Scan for the cell matching the given text and deliver its (X, Y) coordinate at center. 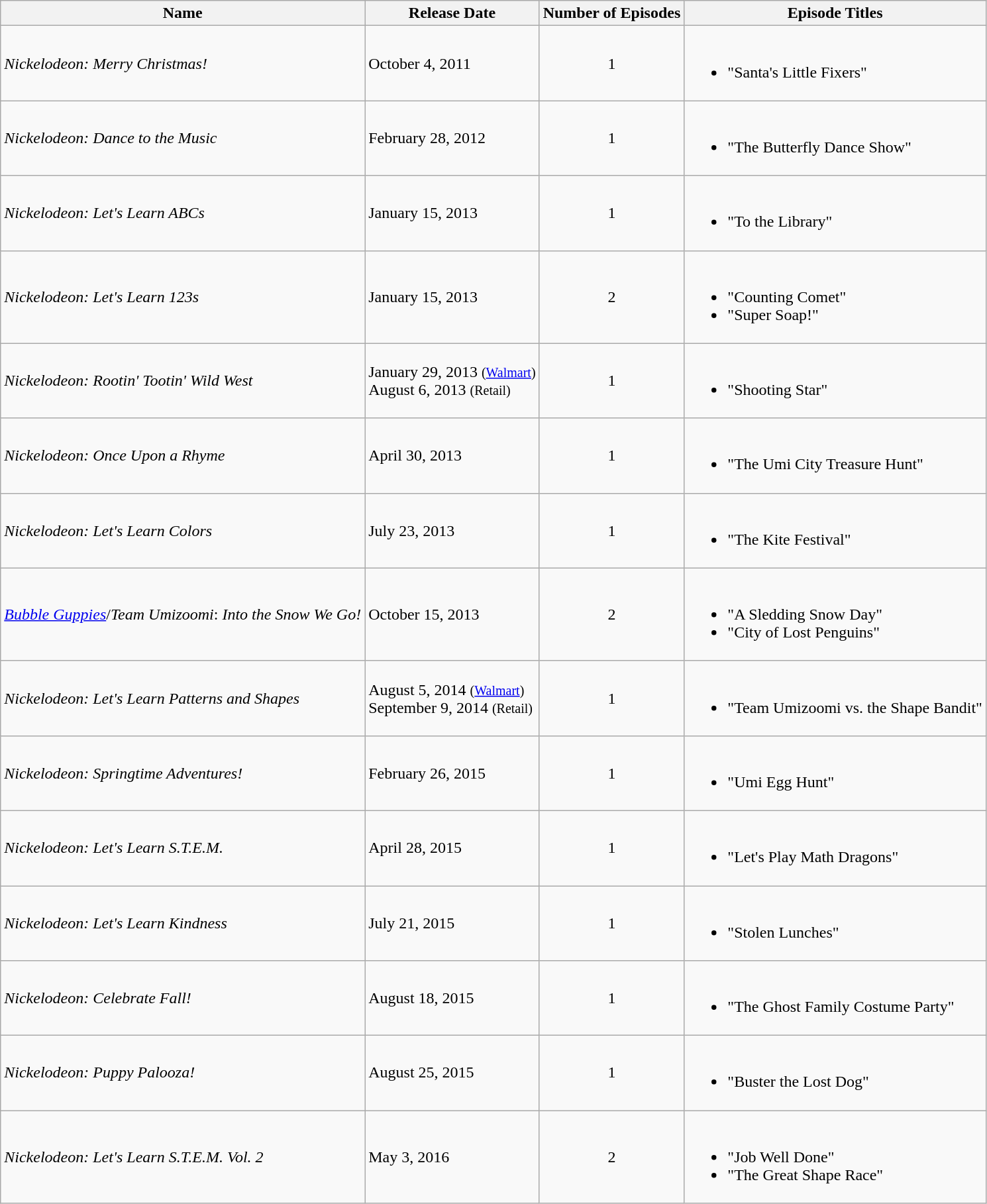
February 28, 2012 (452, 138)
January 29, 2013 (Walmart)August 6, 2013 (Retail) (452, 380)
Nickelodeon: Let's Learn 123s (183, 297)
"Santa's Little Fixers" (835, 64)
"Counting Comet""Super Soap!" (835, 297)
April 30, 2013 (452, 456)
Nickelodeon: Rootin' Tootin' Wild West (183, 380)
October 4, 2011 (452, 64)
April 28, 2015 (452, 848)
Bubble Guppies/Team Umizoomi: Into the Snow We Go! (183, 614)
Nickelodeon: Let's Learn S.T.E.M. (183, 848)
Nickelodeon: Dance to the Music (183, 138)
"Shooting Star" (835, 380)
Nickelodeon: Merry Christmas! (183, 64)
August 5, 2014 (Walmart)September 9, 2014 (Retail) (452, 698)
"A Sledding Snow Day""City of Lost Penguins" (835, 614)
"To the Library" (835, 213)
Nickelodeon: Let's Learn S.T.E.M. Vol. 2 (183, 1157)
Nickelodeon: Celebrate Fall! (183, 998)
"The Butterfly Dance Show" (835, 138)
July 21, 2015 (452, 922)
"Stolen Lunches" (835, 922)
"Job Well Done""The Great Shape Race" (835, 1157)
July 23, 2013 (452, 530)
Release Date (452, 13)
August 18, 2015 (452, 998)
"The Umi City Treasure Hunt" (835, 456)
February 26, 2015 (452, 773)
"The Kite Festival" (835, 530)
Nickelodeon: Let's Learn Colors (183, 530)
Name (183, 13)
Nickelodeon: Puppy Palooza! (183, 1073)
Episode Titles (835, 13)
"Team Umizoomi vs. the Shape Bandit" (835, 698)
October 15, 2013 (452, 614)
"Umi Egg Hunt" (835, 773)
Nickelodeon: Once Upon a Rhyme (183, 456)
Number of Episodes (612, 13)
Nickelodeon: Let's Learn Kindness (183, 922)
Nickelodeon: Springtime Adventures! (183, 773)
Nickelodeon: Let's Learn ABCs (183, 213)
August 25, 2015 (452, 1073)
May 3, 2016 (452, 1157)
Nickelodeon: Let's Learn Patterns and Shapes (183, 698)
"The Ghost Family Costume Party" (835, 998)
"Buster the Lost Dog" (835, 1073)
"Let's Play Math Dragons" (835, 848)
